Provide the (x, y) coordinate of the cell's center where the given text is located.  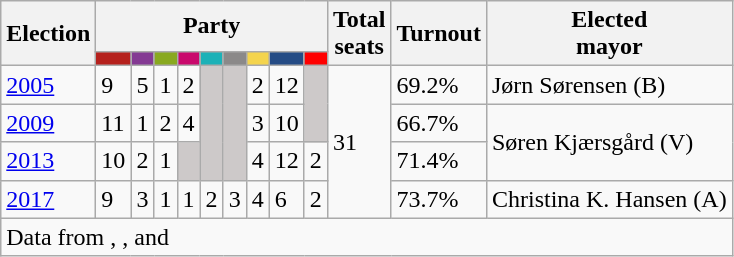
31 (359, 142)
2005 (48, 85)
5 (142, 85)
2013 (48, 161)
2017 (48, 199)
Election (48, 34)
Totalseats (359, 34)
Christina K. Hansen (A) (609, 199)
66.7% (439, 123)
Electedmayor (609, 34)
Søren Kjærsgård (V) (609, 142)
2009 (48, 123)
11 (114, 123)
73.7% (439, 199)
69.2% (439, 85)
Party (212, 26)
71.4% (439, 161)
Turnout (439, 34)
6 (286, 199)
Jørn Sørensen (B) (609, 85)
Data from , , and (366, 237)
